For the text-containing cell, return its midpoint in [X, Y] coordinate format. 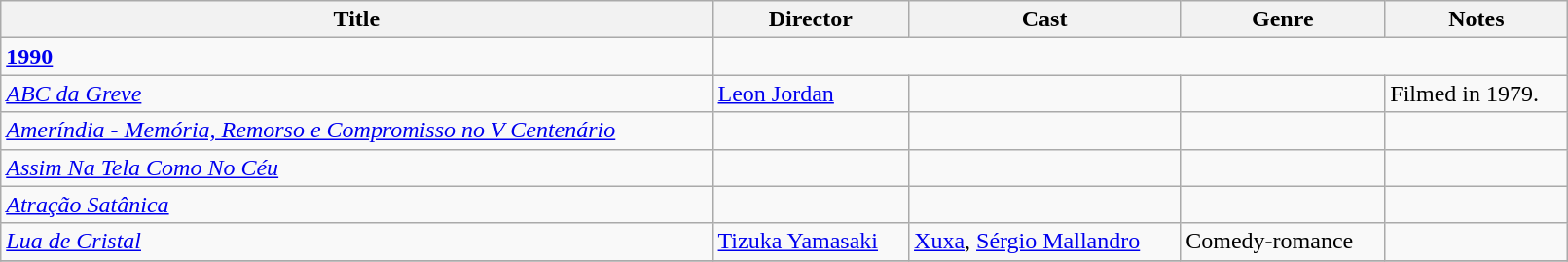
1990 [356, 56]
Title [356, 19]
Assim Na Tela Como No Céu [356, 168]
Leon Jordan [810, 94]
Filmed in 1979. [1477, 94]
Tizuka Yamasaki [810, 242]
Cast [1045, 19]
Atração Satânica [356, 205]
Comedy-romance [1283, 242]
Lua de Cristal [356, 242]
Genre [1283, 19]
Notes [1477, 19]
Xuxa, Sérgio Mallandro [1045, 242]
ABC da Greve [356, 94]
Ameríndia - Memória, Remorso e Compromisso no V Centenário [356, 131]
Director [810, 19]
